For the text-containing cell, return its midpoint in [X, Y] coordinate format. 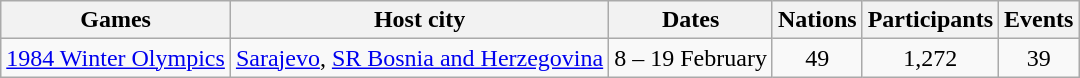
Sarajevo, SR Bosnia and Herzegovina [419, 58]
8 – 19 February [691, 58]
Events [1039, 20]
Participants [930, 20]
1,272 [930, 58]
Dates [691, 20]
49 [817, 58]
1984 Winter Olympics [116, 58]
Host city [419, 20]
Nations [817, 20]
39 [1039, 58]
Games [116, 20]
